Scan for the cell matching the given text and deliver its [x, y] coordinate at center. 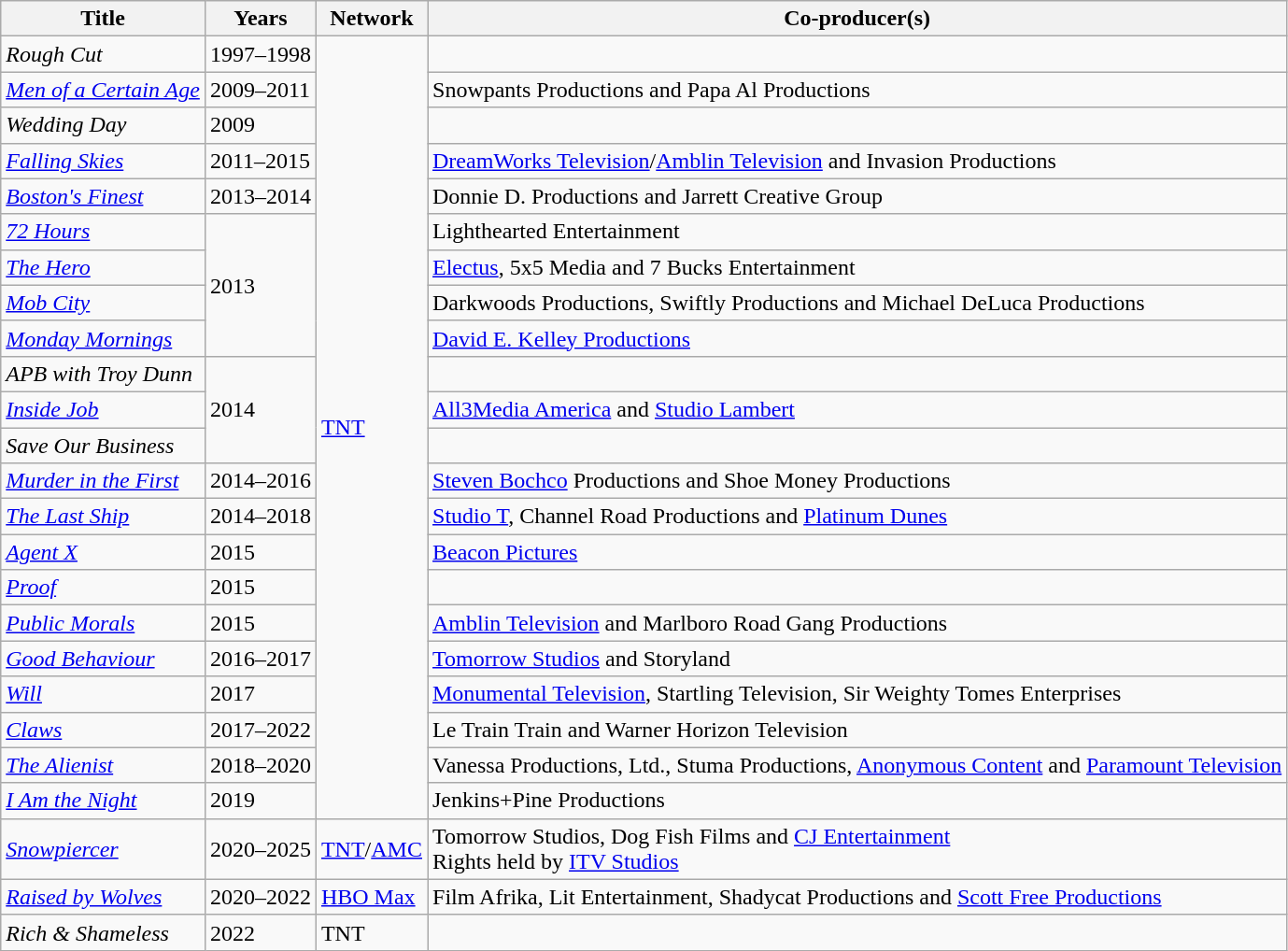
The Last Ship [103, 517]
Title [103, 19]
2013–2014 [260, 196]
2022 [260, 932]
2013 [260, 285]
2009 [260, 125]
Snowpants Productions and Papa Al Productions [857, 90]
Raised by Wolves [103, 897]
Rough Cut [103, 54]
Boston's Finest [103, 196]
The Hero [103, 267]
72 Hours [103, 232]
Falling Skies [103, 161]
Wedding Day [103, 125]
TNT/AMC [372, 848]
Claws [103, 730]
Save Our Business [103, 446]
Snowpiercer [103, 848]
Will [103, 694]
HBO Max [372, 897]
Co-producer(s) [857, 19]
Jenkins+Pine Productions [857, 801]
1997–1998 [260, 54]
Inside Job [103, 409]
Darkwoods Productions, Swiftly Productions and Michael DeLuca Productions [857, 303]
2014–2018 [260, 517]
Good Behaviour [103, 659]
2011–2015 [260, 161]
Donnie D. Productions and Jarrett Creative Group [857, 196]
2017–2022 [260, 730]
2018–2020 [260, 765]
2017 [260, 694]
Monumental Television, Startling Television, Sir Weighty Tomes Enterprises [857, 694]
Network [372, 19]
Public Morals [103, 623]
Electus, 5x5 Media and 7 Bucks Entertainment [857, 267]
2009–2011 [260, 90]
All3Media America and Studio Lambert [857, 409]
Proof [103, 588]
Vanessa Productions, Ltd., Stuma Productions, Anonymous Content and Paramount Television [857, 765]
The Alienist [103, 765]
Monday Mornings [103, 338]
Beacon Pictures [857, 552]
Men of a Certain Age [103, 90]
Agent X [103, 552]
Amblin Television and Marlboro Road Gang Productions [857, 623]
Steven Bochco Productions and Shoe Money Productions [857, 481]
Murder in the First [103, 481]
David E. Kelley Productions [857, 338]
Years [260, 19]
Le Train Train and Warner Horizon Television [857, 730]
Studio T, Channel Road Productions and Platinum Dunes [857, 517]
2019 [260, 801]
2020–2022 [260, 897]
2014 [260, 409]
DreamWorks Television/Amblin Television and Invasion Productions [857, 161]
2014–2016 [260, 481]
2016–2017 [260, 659]
Lighthearted Entertainment [857, 232]
Tomorrow Studios and Storyland [857, 659]
APB with Troy Dunn [103, 374]
2020–2025 [260, 848]
Rich & Shameless [103, 932]
Film Afrika, Lit Entertainment, Shadycat Productions and Scott Free Productions [857, 897]
Mob City [103, 303]
I Am the Night [103, 801]
Tomorrow Studios, Dog Fish Films and CJ EntertainmentRights held by ITV Studios [857, 848]
